Capture the cell that displays the provided text and extract its [x, y] central coordinate. 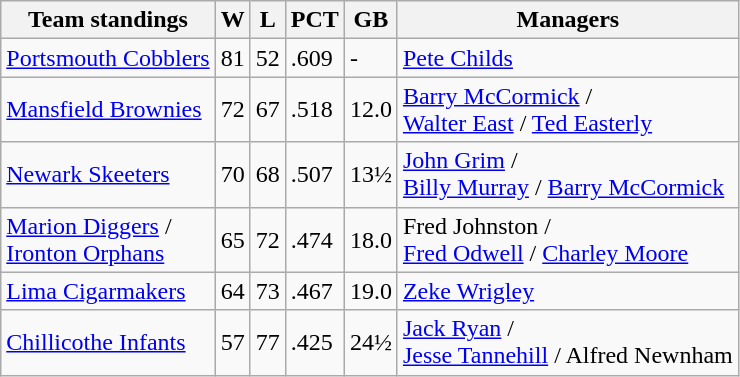
73 [268, 291]
John Grim / Billy Murray / Barry McCormick [568, 174]
77 [268, 342]
W [232, 20]
.467 [314, 291]
Barry McCormick / Walter East / Ted Easterly [568, 110]
70 [232, 174]
Pete Childs [568, 58]
64 [232, 291]
.425 [314, 342]
Jack Ryan / Jesse Tannehill / Alfred Newnham [568, 342]
PCT [314, 20]
Team standings [108, 20]
19.0 [370, 291]
Lima Cigarmakers [108, 291]
.518 [314, 110]
Chillicothe Infants [108, 342]
.507 [314, 174]
81 [232, 58]
Mansfield Brownies [108, 110]
GB [370, 20]
65 [232, 240]
18.0 [370, 240]
Portsmouth Cobblers [108, 58]
L [268, 20]
.474 [314, 240]
57 [232, 342]
52 [268, 58]
.609 [314, 58]
Managers [568, 20]
- [370, 58]
68 [268, 174]
24½ [370, 342]
Newark Skeeters [108, 174]
67 [268, 110]
Fred Johnston / Fred Odwell / Charley Moore [568, 240]
Marion Diggers / Ironton Orphans [108, 240]
Zeke Wrigley [568, 291]
12.0 [370, 110]
13½ [370, 174]
